Locate the cell with the specified text and output its (x, y) center coordinate. 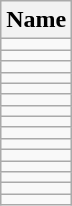
Name (36, 20)
